For the text-containing cell, return its midpoint in (X, Y) coordinate format. 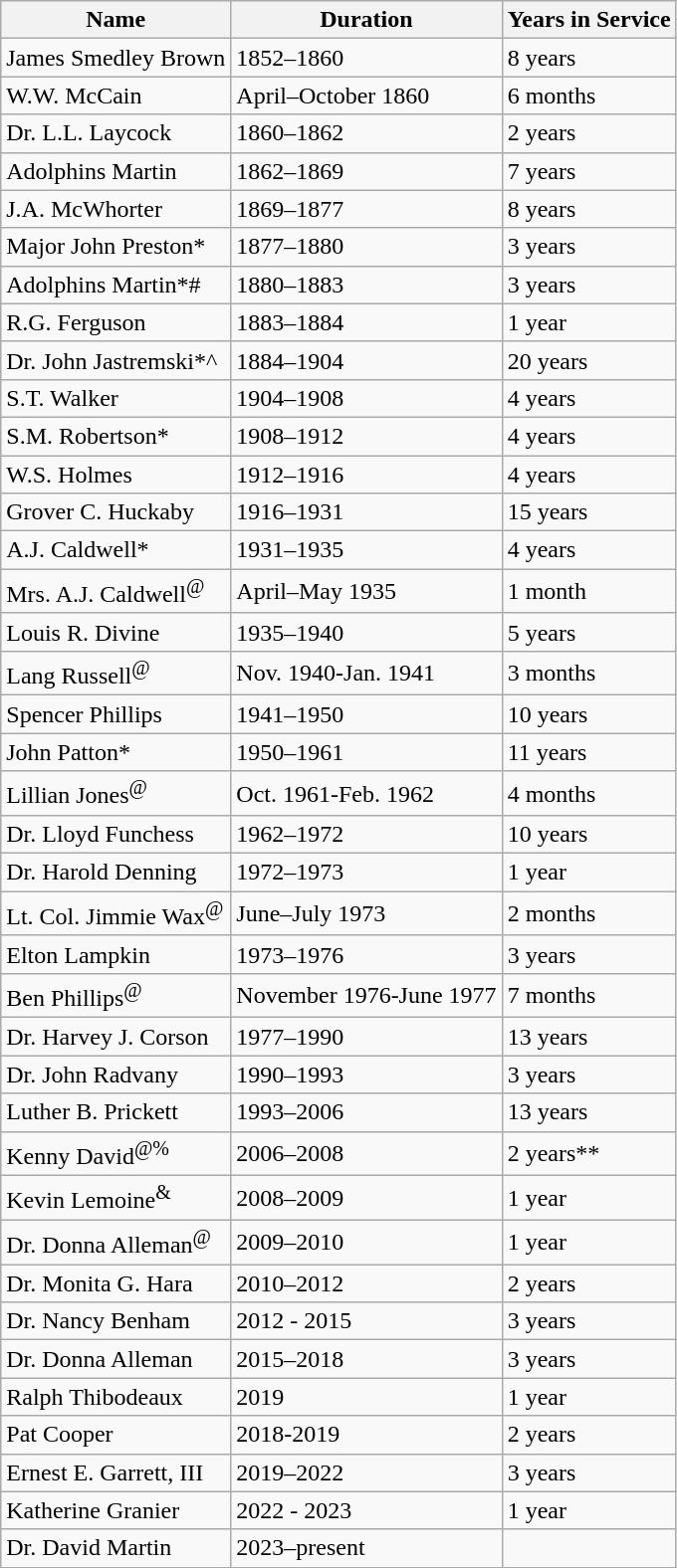
2008–2009 (366, 1198)
S.T. Walker (115, 398)
2019 (366, 1397)
7 years (589, 171)
Ben Phillips@ (115, 995)
Major John Preston* (115, 247)
Grover C. Huckaby (115, 512)
Ernest E. Garrett, III (115, 1472)
Dr. L.L. Laycock (115, 133)
1884–1904 (366, 360)
1950–1961 (366, 752)
15 years (589, 512)
2023–present (366, 1548)
2019–2022 (366, 1472)
Oct. 1961-Feb. 1962 (366, 794)
James Smedley Brown (115, 58)
Kevin Lemoine& (115, 1198)
Dr. Monita G. Hara (115, 1283)
Ralph Thibodeaux (115, 1397)
2 years** (589, 1154)
2018-2019 (366, 1435)
Kenny David@% (115, 1154)
Dr. Harvey J. Corson (115, 1037)
Dr. Donna Alleman@ (115, 1242)
1904–1908 (366, 398)
Pat Cooper (115, 1435)
W.W. McCain (115, 96)
1990–1993 (366, 1075)
Dr. Harold Denning (115, 873)
2022 - 2023 (366, 1510)
R.G. Ferguson (115, 322)
Katherine Granier (115, 1510)
20 years (589, 360)
2015–2018 (366, 1359)
April–October 1860 (366, 96)
Louis R. Divine (115, 632)
2 months (589, 913)
Mrs. A.J. Caldwell@ (115, 591)
1977–1990 (366, 1037)
3 months (589, 673)
1972–1973 (366, 873)
1993–2006 (366, 1112)
John Patton* (115, 752)
Dr. John Radvany (115, 1075)
1935–1940 (366, 632)
Spencer Phillips (115, 714)
1962–1972 (366, 835)
1877–1880 (366, 247)
Adolphins Martin (115, 171)
Dr. David Martin (115, 1548)
6 months (589, 96)
2006–2008 (366, 1154)
Nov. 1940-Jan. 1941 (366, 673)
1 month (589, 591)
S.M. Robertson* (115, 436)
November 1976-June 1977 (366, 995)
Dr. Donna Alleman (115, 1359)
Dr. Lloyd Funchess (115, 835)
1852–1860 (366, 58)
1941–1950 (366, 714)
5 years (589, 632)
1931–1935 (366, 550)
June–July 1973 (366, 913)
Years in Service (589, 20)
2012 - 2015 (366, 1321)
2009–2010 (366, 1242)
1912–1916 (366, 475)
Adolphins Martin*# (115, 285)
J.A. McWhorter (115, 209)
April–May 1935 (366, 591)
1880–1883 (366, 285)
11 years (589, 752)
1869–1877 (366, 209)
A.J. Caldwell* (115, 550)
Lang Russell@ (115, 673)
1908–1912 (366, 436)
1916–1931 (366, 512)
Dr. Nancy Benham (115, 1321)
2010–2012 (366, 1283)
1860–1862 (366, 133)
Lt. Col. Jimmie Wax@ (115, 913)
1862–1869 (366, 171)
1973–1976 (366, 954)
7 months (589, 995)
Name (115, 20)
Lillian Jones@ (115, 794)
Dr. John Jastremski*^ (115, 360)
4 months (589, 794)
Duration (366, 20)
Luther B. Prickett (115, 1112)
1883–1884 (366, 322)
Elton Lampkin (115, 954)
W.S. Holmes (115, 475)
